Locate the cell with the specified text and output its [X, Y] center coordinate. 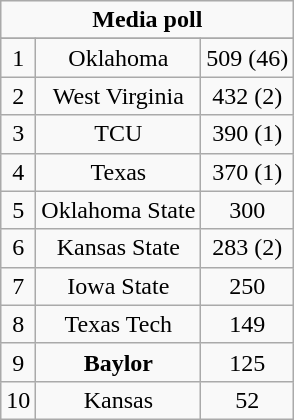
7 [18, 286]
4 [18, 172]
2 [18, 96]
Texas Tech [118, 324]
Oklahoma State [118, 210]
10 [18, 400]
370 (1) [248, 172]
1 [18, 58]
8 [18, 324]
283 (2) [248, 248]
TCU [118, 134]
390 (1) [248, 134]
6 [18, 248]
52 [248, 400]
Media poll [148, 20]
Oklahoma [118, 58]
Baylor [118, 362]
Kansas [118, 400]
3 [18, 134]
149 [248, 324]
300 [248, 210]
250 [248, 286]
509 (46) [248, 58]
125 [248, 362]
Iowa State [118, 286]
West Virginia [118, 96]
Texas [118, 172]
432 (2) [248, 96]
9 [18, 362]
5 [18, 210]
Kansas State [118, 248]
